For the text-containing cell, return its midpoint in (X, Y) coordinate format. 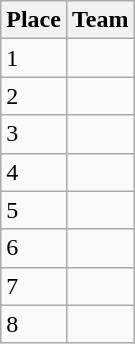
3 (34, 134)
4 (34, 172)
Place (34, 20)
8 (34, 324)
7 (34, 286)
2 (34, 96)
6 (34, 248)
5 (34, 210)
1 (34, 58)
Team (100, 20)
